Scan for the cell matching the given text and deliver its (X, Y) coordinate at center. 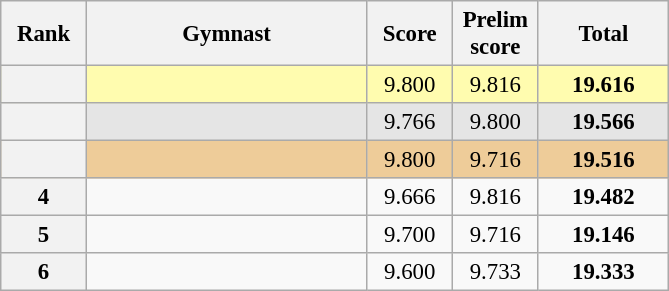
4 (44, 197)
5 (44, 235)
19.566 (604, 122)
9.700 (410, 235)
Total (604, 34)
9.666 (410, 197)
Score (410, 34)
9.766 (410, 122)
Rank (44, 34)
19.482 (604, 197)
Prelim score (496, 34)
19.616 (604, 85)
19.146 (604, 235)
Gymnast (226, 34)
19.516 (604, 160)
